Search for the cell housing the specified text and yield its [x, y] center coordinate. 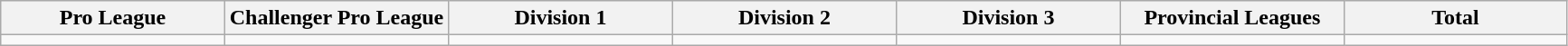
Total [1456, 18]
Division 2 [784, 18]
Pro League [112, 18]
Provincial Leagues [1232, 18]
Challenger Pro League [337, 18]
Division 3 [1008, 18]
Division 1 [561, 18]
